Identify which cell holds the provided text, then report its [X, Y] central coordinate. 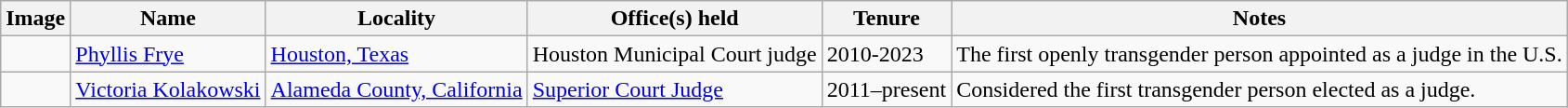
Locality [396, 19]
Houston, Texas [396, 54]
Victoria Kolakowski [168, 89]
Name [168, 19]
2011–present [886, 89]
Superior Court Judge [674, 89]
2010-2023 [886, 54]
Notes [1260, 19]
Tenure [886, 19]
Image [35, 19]
Office(s) held [674, 19]
The first openly transgender person appointed as a judge in the U.S. [1260, 54]
Considered the first transgender person elected as a judge. [1260, 89]
Phyllis Frye [168, 54]
Alameda County, California [396, 89]
Houston Municipal Court judge [674, 54]
